Locate the cell with the specified text and output its [x, y] center coordinate. 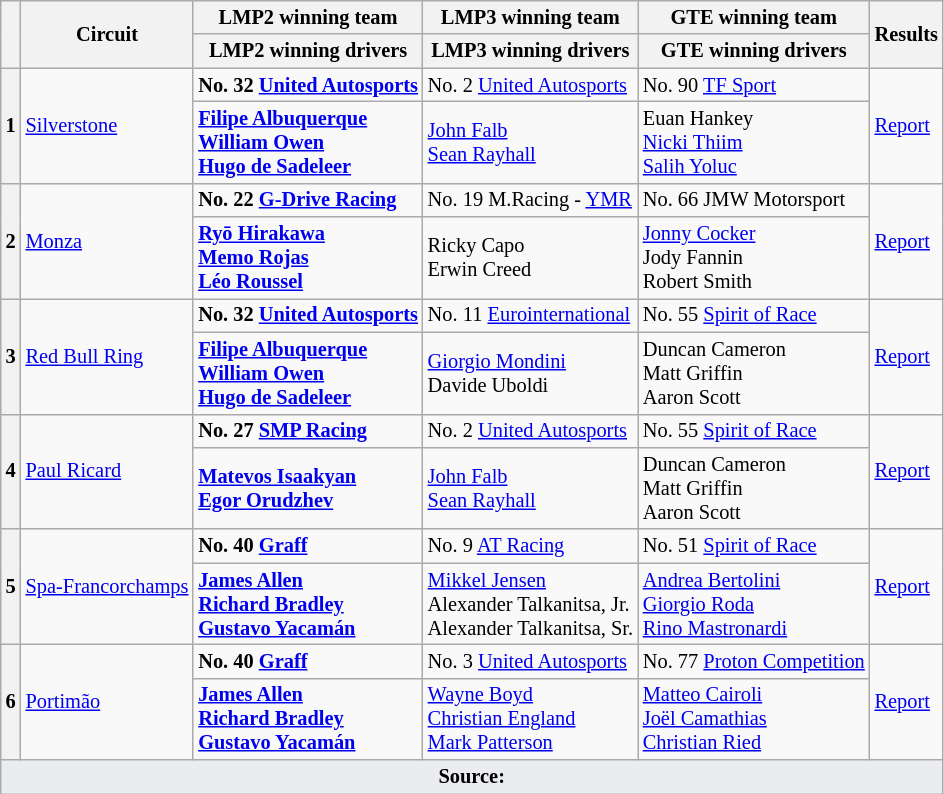
LMP3 winning drivers [530, 51]
Matteo Cairoli Joël Camathias Christian Ried [754, 719]
LMP2 winning drivers [308, 51]
GTE winning drivers [754, 51]
Circuit [108, 34]
No. 51 Spirit of Race [754, 546]
Red Bull Ring [108, 356]
Silverstone [108, 126]
Ricky Capo Erwin Creed [530, 258]
Jonny Cocker Jody Fannin Robert Smith [754, 258]
3 [11, 356]
LMP2 winning team [308, 17]
No. 66 JMW Motorsport [754, 200]
GTE winning team [754, 17]
Portimão [108, 702]
No. 19 M.Racing - YMR [530, 200]
Mikkel Jensen Alexander Talkanitsa, Jr. Alexander Talkanitsa, Sr. [530, 604]
No. 11 Eurointernational [530, 315]
No. 3 United Autosports [530, 661]
No. 9 AT Racing [530, 546]
Monza [108, 240]
5 [11, 586]
No. 77 Proton Competition [754, 661]
LMP3 winning team [530, 17]
Giorgio Mondini Davide Uboldi [530, 373]
Andrea Bertolini Giorgio Roda Rino Mastronardi [754, 604]
Results [906, 34]
Wayne Boyd Christian England Mark Patterson [530, 719]
1 [11, 126]
Ryō Hirakawa Memo Rojas Léo Roussel [308, 258]
Matevos Isaakyan Egor Orudzhev [308, 488]
Paul Ricard [108, 472]
4 [11, 472]
Source: [472, 777]
No. 27 SMP Racing [308, 431]
Spa-Francorchamps [108, 586]
Euan Hankey Nicki Thiim Salih Yoluc [754, 142]
6 [11, 702]
No. 90 TF Sport [754, 85]
No. 22 G-Drive Racing [308, 200]
2 [11, 240]
